Output the [X, Y] coordinate of the center of the cell containing the given text.  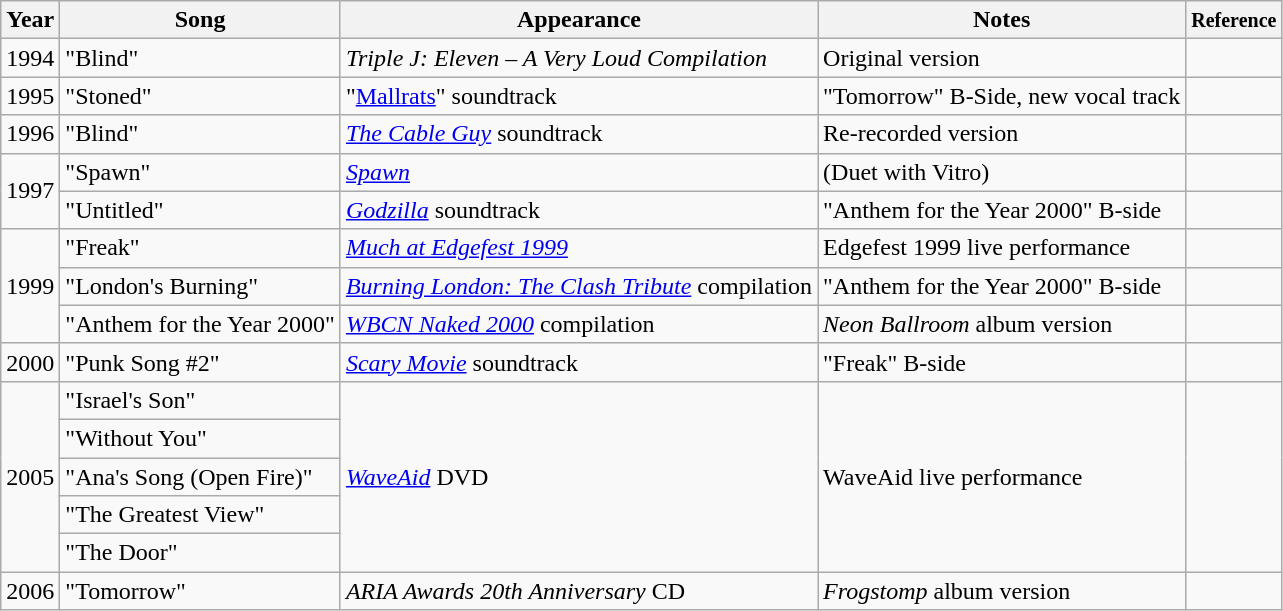
Frogstomp album version [1002, 591]
1994 [30, 58]
"Tomorrow" B-Side, new vocal track [1002, 96]
"Punk Song #2" [200, 362]
"Ana's Song (Open Fire)" [200, 477]
1999 [30, 286]
Original version [1002, 58]
Reference [1234, 20]
Much at Edgefest 1999 [578, 248]
The Cable Guy soundtrack [578, 134]
"Without You" [200, 438]
"The Door" [200, 553]
WaveAid live performance [1002, 476]
"Israel's Son" [200, 400]
Godzilla soundtrack [578, 210]
Scary Movie soundtrack [578, 362]
2005 [30, 476]
"The Greatest View" [200, 515]
Edgefest 1999 live performance [1002, 248]
Spawn [578, 172]
"Stoned" [200, 96]
"Freak" [200, 248]
Burning London: The Clash Tribute compilation [578, 286]
Neon Ballroom album version [1002, 324]
Year [30, 20]
"Anthem for the Year 2000" [200, 324]
1995 [30, 96]
2000 [30, 362]
1996 [30, 134]
Song [200, 20]
"Mallrats" soundtrack [578, 96]
"Tomorrow" [200, 591]
(Duet with Vitro) [1002, 172]
"London's Burning" [200, 286]
WaveAid DVD [578, 476]
Appearance [578, 20]
2006 [30, 591]
Triple J: Eleven – A Very Loud Compilation [578, 58]
ARIA Awards 20th Anniversary CD [578, 591]
WBCN Naked 2000 compilation [578, 324]
1997 [30, 191]
Re-recorded version [1002, 134]
"Untitled" [200, 210]
"Spawn" [200, 172]
"Freak" B-side [1002, 362]
Notes [1002, 20]
